Return the (x, y) coordinate for the center point of the cell that contains the specified text.  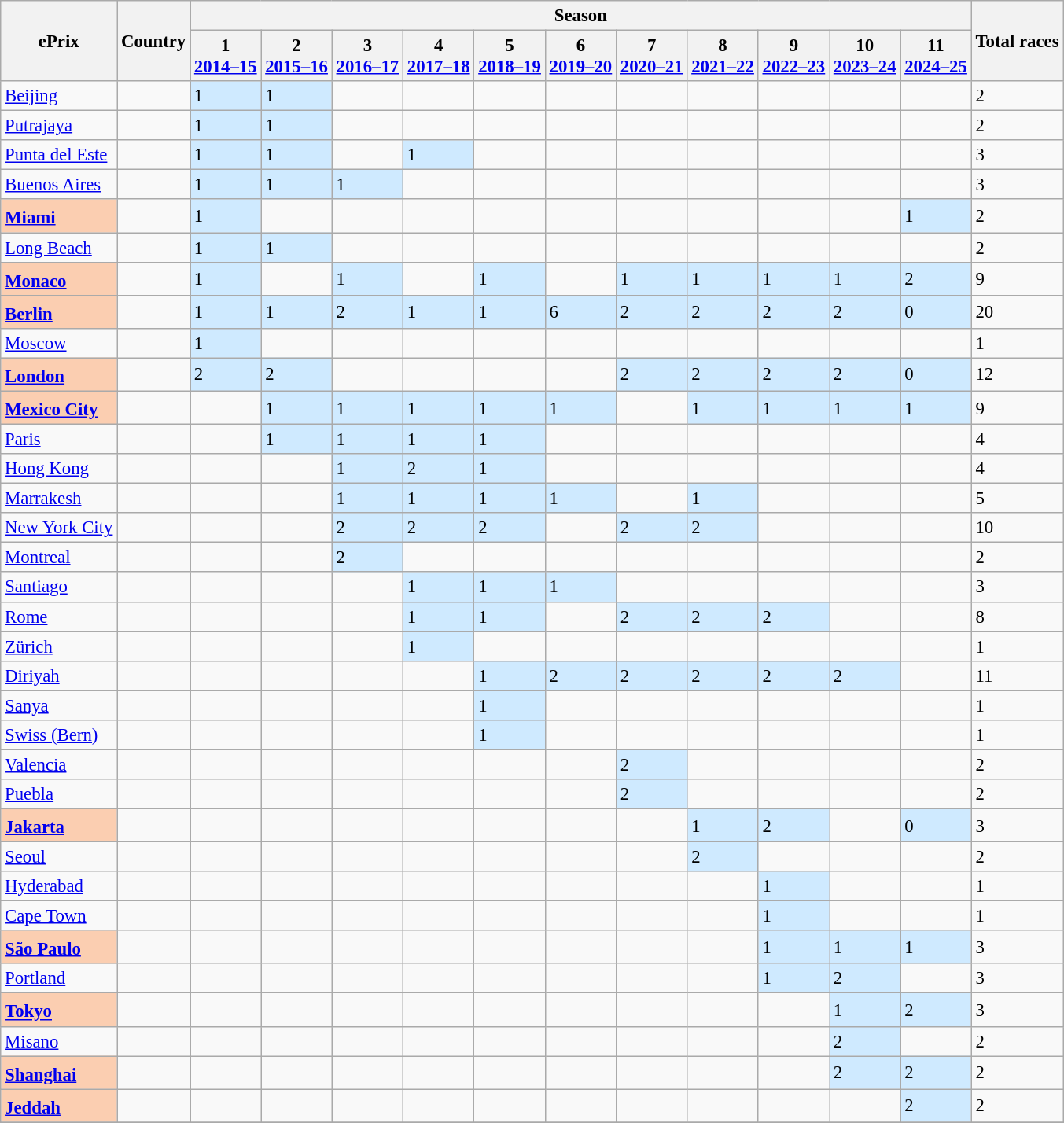
Country (154, 41)
Miami (59, 216)
Jakarta (59, 825)
12 (1018, 374)
Sanya (59, 705)
Swiss (Bern) (59, 735)
Portland (59, 979)
Valencia (59, 764)
62019–20 (580, 57)
8 (1018, 617)
Seoul (59, 857)
New York City (59, 528)
Cape Town (59, 916)
Moscow (59, 344)
82021–22 (723, 57)
112024–25 (936, 57)
Tokyo (59, 1010)
Long Beach (59, 248)
Montreal (59, 558)
22015–16 (296, 57)
Mexico City (59, 407)
Punta del Este (59, 155)
32016–17 (367, 57)
Beijing (59, 96)
ePrix (59, 41)
11 (1018, 676)
12014–15 (226, 57)
Jeddah (59, 1106)
Buenos Aires (59, 185)
Zürich (59, 646)
20 (1018, 311)
6 (580, 311)
92022–23 (793, 57)
Misano (59, 1041)
42017–18 (439, 57)
London (59, 374)
Rome (59, 617)
Hyderabad (59, 886)
Puebla (59, 794)
Shanghai (59, 1073)
Berlin (59, 311)
Hong Kong (59, 469)
Diriyah (59, 676)
52018–19 (510, 57)
Total races (1018, 41)
102023–24 (865, 57)
5 (1018, 499)
Putrajaya (59, 126)
Marrakesh (59, 499)
Santiago (59, 587)
72020–21 (652, 57)
Paris (59, 440)
Season (581, 16)
10 (1018, 528)
São Paulo (59, 947)
Monaco (59, 278)
